Output the [x, y] coordinate of the center of the cell containing the given text.  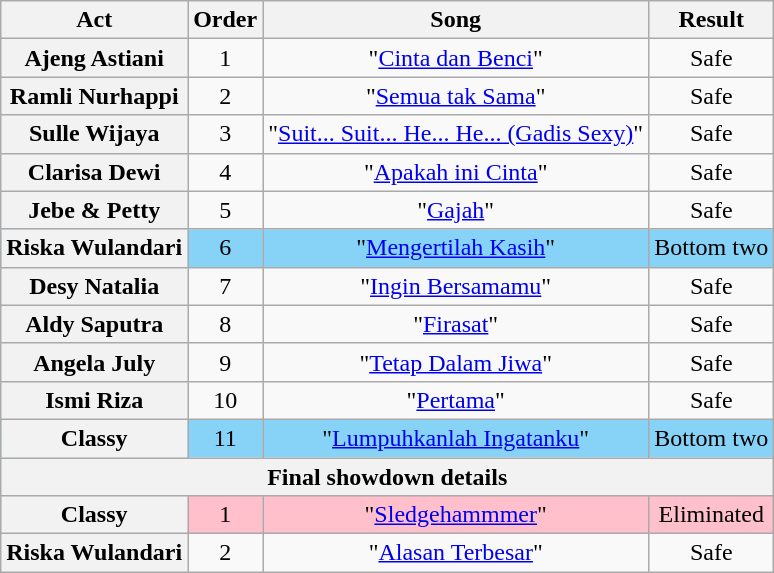
6 [226, 248]
Angela July [94, 362]
"Lumpuhkanlah Ingatanku" [456, 438]
"Suit... Suit... He... He... (Gadis Sexy)" [456, 134]
Order [226, 20]
9 [226, 362]
8 [226, 324]
"Semua tak Sama" [456, 96]
Ramli Nurhappi [94, 96]
3 [226, 134]
Act [94, 20]
"Tetap Dalam Jiwa" [456, 362]
Sulle Wijaya [94, 134]
11 [226, 438]
"Mengertilah Kasih" [456, 248]
"Sledgehammmer" [456, 515]
Jebe & Petty [94, 210]
"Gajah" [456, 210]
Eliminated [712, 515]
Clarisa Dewi [94, 172]
Ismi Riza [94, 400]
Ajeng Astiani [94, 58]
Desy Natalia [94, 286]
Result [712, 20]
"Alasan Terbesar" [456, 553]
5 [226, 210]
"Ingin Bersamamu" [456, 286]
Song [456, 20]
4 [226, 172]
Aldy Saputra [94, 324]
"Cinta dan Benci" [456, 58]
"Apakah ini Cinta" [456, 172]
"Firasat" [456, 324]
7 [226, 286]
10 [226, 400]
Final showdown details [388, 477]
"Pertama" [456, 400]
